Return [x, y] of the center of cell containing provided text 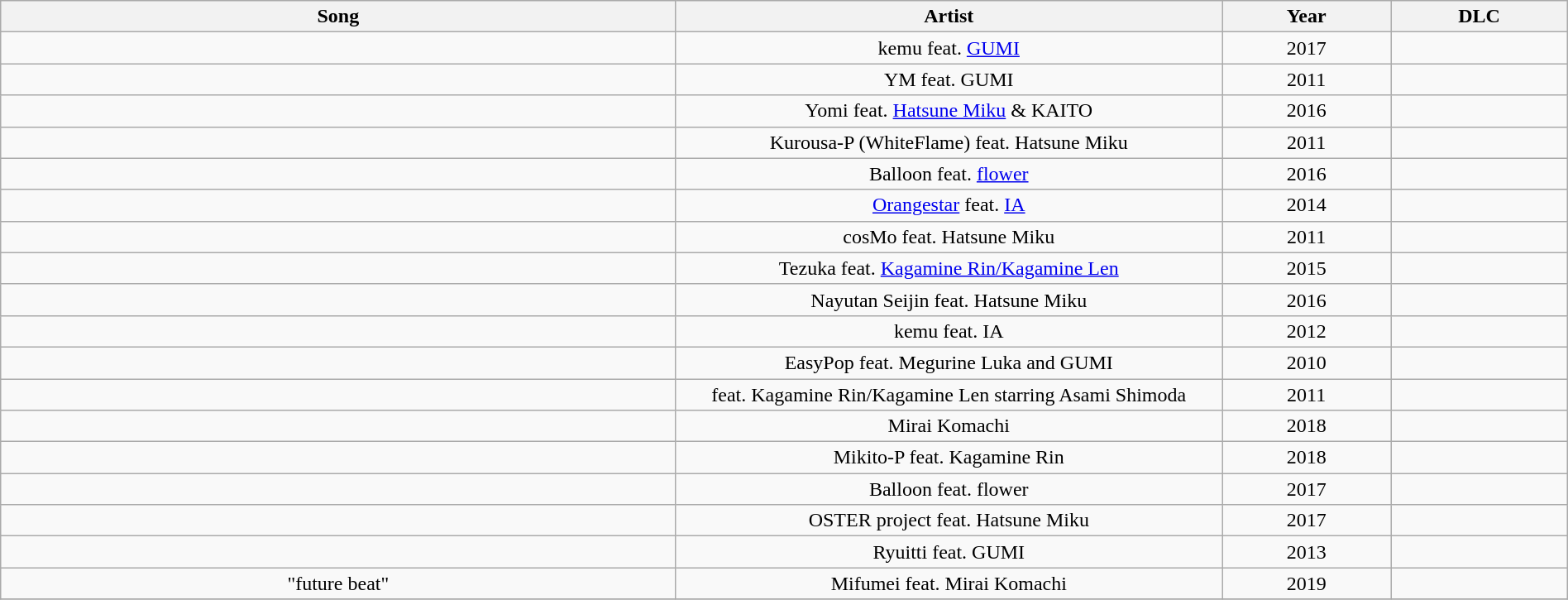
feat. Kagamine Rin/Kagamine Len starring Asami Shimoda [949, 395]
Kurousa-P (WhiteFlame) feat. Hatsune Miku [949, 142]
Ryuitti feat. GUMI [949, 552]
OSTER project feat. Hatsune Miku [949, 521]
Artist [949, 17]
DLC [1479, 17]
2013 [1307, 552]
Mirai Komachi [949, 426]
Mifumei feat. Mirai Komachi [949, 583]
"future beat" [338, 583]
Tezuka feat. Kagamine Rin/Kagamine Len [949, 268]
2010 [1307, 362]
YM feat. GUMI [949, 79]
Orangestar feat. IA [949, 205]
2019 [1307, 583]
kemu feat. GUMI [949, 48]
Mikito-P feat. Kagamine Rin [949, 458]
cosMo feat. Hatsune Miku [949, 237]
Nayutan Seijin feat. Hatsune Miku [949, 300]
2014 [1307, 205]
EasyPop feat. Megurine Luka and GUMI [949, 362]
kemu feat. IA [949, 331]
Yomi feat. Hatsune Miku & KAITO [949, 111]
2015 [1307, 268]
Song [338, 17]
2012 [1307, 331]
Year [1307, 17]
